Scan for the cell matching the given text and deliver its [X, Y] coordinate at center. 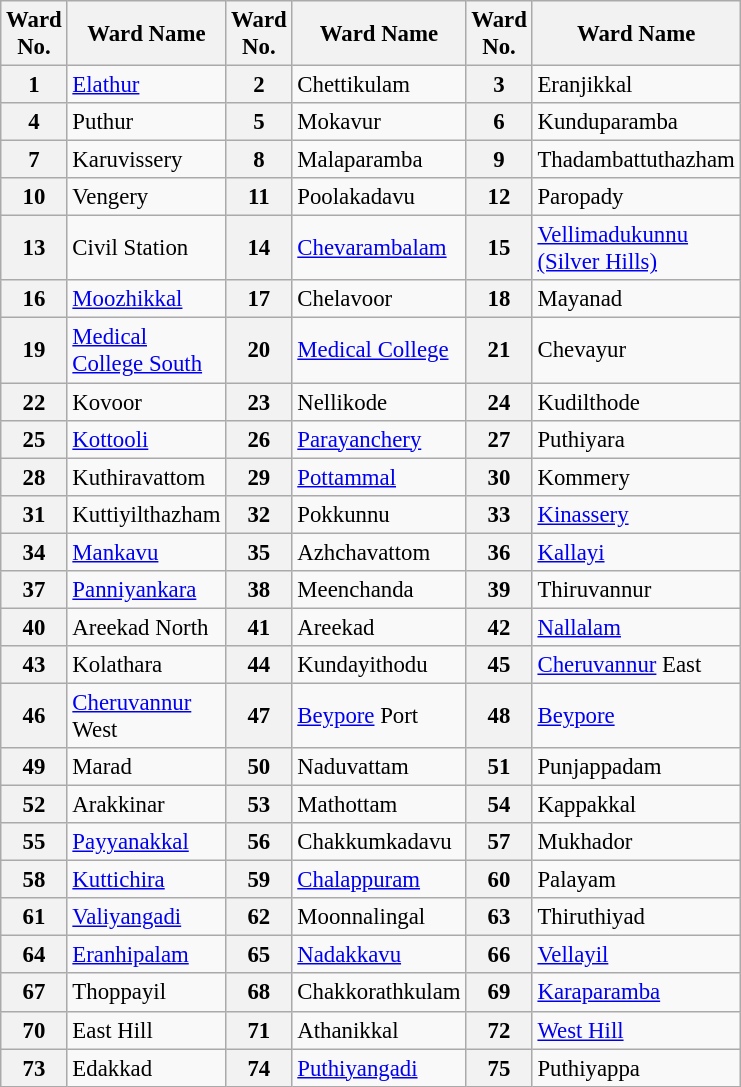
15 [499, 248]
29 [259, 477]
14 [259, 248]
Thiruthiyad [636, 917]
11 [259, 197]
74 [259, 1068]
73 [34, 1068]
49 [34, 767]
Parayanchery [379, 439]
44 [259, 665]
63 [499, 917]
64 [34, 955]
62 [259, 917]
Kolathara [146, 665]
21 [499, 350]
Panniyankara [146, 590]
Naduvattam [379, 767]
66 [499, 955]
Puthiyangadi [379, 1068]
46 [34, 716]
72 [499, 1030]
Meenchanda [379, 590]
Chakkorathkulam [379, 993]
Beypore [636, 716]
Kinassery [636, 514]
61 [34, 917]
70 [34, 1030]
47 [259, 716]
23 [259, 402]
2 [259, 85]
41 [259, 627]
Malaparamba [379, 160]
Chevarambalam [379, 248]
Kommery [636, 477]
Kuttiyilthazham [146, 514]
East Hill [146, 1030]
33 [499, 514]
56 [259, 842]
Payyanakkal [146, 842]
71 [259, 1030]
6 [499, 122]
57 [499, 842]
Eranhipalam [146, 955]
Thoppayil [146, 993]
58 [34, 880]
Moonnalingal [379, 917]
Mukhador [636, 842]
40 [34, 627]
60 [499, 880]
Chalappuram [379, 880]
Punjappadam [636, 767]
18 [499, 299]
Chakkumkadavu [379, 842]
75 [499, 1068]
Azhchavattom [379, 552]
Poolakadavu [379, 197]
Thiruvannur [636, 590]
Kuttichira [146, 880]
50 [259, 767]
1 [34, 85]
48 [499, 716]
26 [259, 439]
53 [259, 805]
Cheruvannur East [636, 665]
Pokkunnu [379, 514]
Karaparamba [636, 993]
38 [259, 590]
Chelavoor [379, 299]
22 [34, 402]
Vellayil [636, 955]
Kundayithodu [379, 665]
Medical College South [146, 350]
Medical College [379, 350]
Karuvissery [146, 160]
Mayanad [636, 299]
Pottammal [379, 477]
24 [499, 402]
Nellikode [379, 402]
Puthiyara [636, 439]
Areekad [379, 627]
8 [259, 160]
Civil Station [146, 248]
Thadambattuthazham [636, 160]
31 [34, 514]
5 [259, 122]
10 [34, 197]
Kovoor [146, 402]
9 [499, 160]
Nallalam [636, 627]
Beypore Port [379, 716]
Kuthiravattom [146, 477]
45 [499, 665]
30 [499, 477]
37 [34, 590]
17 [259, 299]
7 [34, 160]
Paropady [636, 197]
Nadakkavu [379, 955]
Vengery [146, 197]
Arakkinar [146, 805]
Kottooli [146, 439]
43 [34, 665]
Moozhikkal [146, 299]
Edakkad [146, 1068]
55 [34, 842]
42 [499, 627]
4 [34, 122]
Areekad North [146, 627]
20 [259, 350]
12 [499, 197]
68 [259, 993]
36 [499, 552]
Marad [146, 767]
Chettikulam [379, 85]
Valiyangadi [146, 917]
3 [499, 85]
25 [34, 439]
52 [34, 805]
Eranjikkal [636, 85]
13 [34, 248]
Palayam [636, 880]
51 [499, 767]
Kunduparamba [636, 122]
16 [34, 299]
27 [499, 439]
Elathur [146, 85]
34 [34, 552]
Puthiyappa [636, 1068]
Kappakkal [636, 805]
69 [499, 993]
67 [34, 993]
Vellimadukunnu(Silver Hills) [636, 248]
19 [34, 350]
59 [259, 880]
65 [259, 955]
Kallayi [636, 552]
West Hill [636, 1030]
39 [499, 590]
28 [34, 477]
Cheruvannur West [146, 716]
Mankavu [146, 552]
54 [499, 805]
Kudilthode [636, 402]
Puthur [146, 122]
Mokavur [379, 122]
Chevayur [636, 350]
Athanikkal [379, 1030]
35 [259, 552]
Mathottam [379, 805]
32 [259, 514]
